Provide the (X, Y) coordinate of the cell's center where the given text is located.  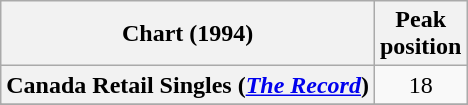
Peakposition (420, 34)
18 (420, 85)
Chart (1994) (188, 34)
Canada Retail Singles (The Record) (188, 85)
